Scan for the cell matching the given text and deliver its (X, Y) coordinate at center. 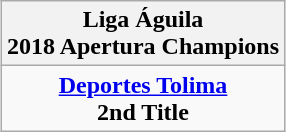
Deportes Tolima2nd Title (142, 98)
Liga Águila2018 Apertura Champions (142, 34)
